Extract the [X, Y] coordinate from the center of the cell holding the provided text.  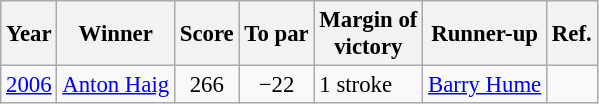
To par [276, 34]
Winner [116, 34]
2006 [29, 85]
Barry Hume [485, 85]
Runner-up [485, 34]
Year [29, 34]
−22 [276, 85]
266 [206, 85]
Ref. [572, 34]
Score [206, 34]
1 stroke [368, 85]
Anton Haig [116, 85]
Margin ofvictory [368, 34]
